Identify which cell holds the provided text, then report its [X, Y] central coordinate. 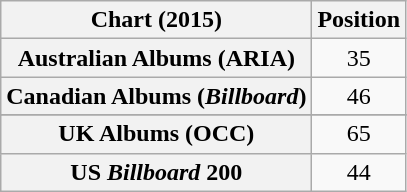
UK Albums (OCC) [156, 134]
Canadian Albums (Billboard) [156, 96]
Australian Albums (ARIA) [156, 58]
35 [359, 58]
Chart (2015) [156, 20]
US Billboard 200 [156, 172]
44 [359, 172]
Position [359, 20]
46 [359, 96]
65 [359, 134]
